From the cell containing the given text, extract its center point as [x, y] coordinate. 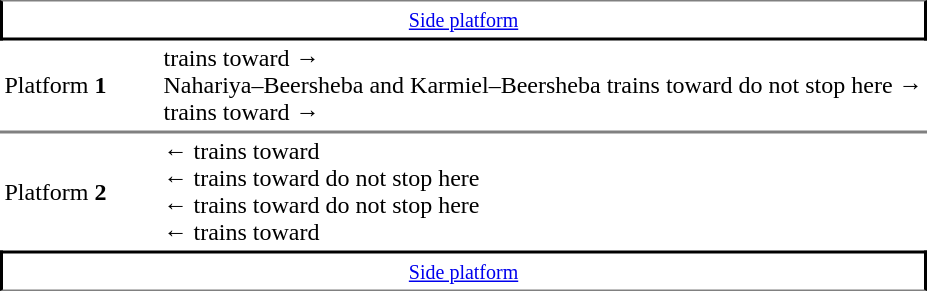
Platform 1 [80, 86]
Platform 2 [80, 191]
← trains toward ← trains toward do not stop here ← trains toward do not stop here ← trains toward [543, 191]
trains toward → Nahariya–Beersheba and Karmiel–Beersheba trains toward do not stop here → trains toward → [543, 86]
